For the text-containing cell, return its midpoint in (X, Y) coordinate format. 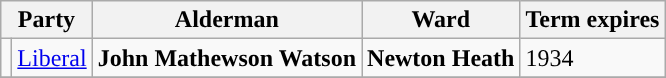
John Mathewson Watson (226, 58)
Newton Heath (441, 58)
Ward (441, 20)
1934 (592, 58)
Liberal (52, 58)
Party (46, 20)
Alderman (226, 20)
Term expires (592, 20)
